Identify which cell holds the provided text, then report its [X, Y] central coordinate. 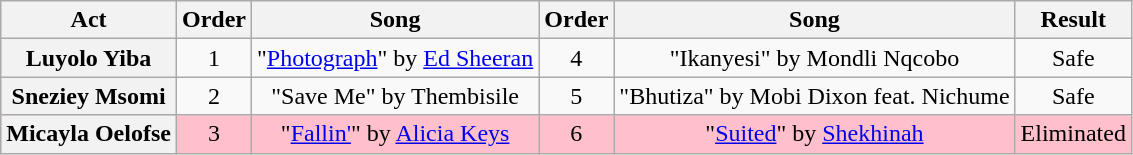
Luyolo Yiba [89, 58]
Micayla Oelofse [89, 134]
"Ikanyesi" by Mondli Nqcobo [814, 58]
"Save Me" by Thembisile [394, 96]
1 [214, 58]
Act [89, 20]
"Suited" by Shekhinah [814, 134]
3 [214, 134]
Sneziey Msomi [89, 96]
"Photograph" by Ed Sheeran [394, 58]
5 [576, 96]
4 [576, 58]
"Fallin'" by Alicia Keys [394, 134]
6 [576, 134]
2 [214, 96]
"Bhutiza" by Mobi Dixon feat. Nichume [814, 96]
Eliminated [1073, 134]
Result [1073, 20]
